Return the (x, y) coordinate for the center point of the cell that contains the specified text.  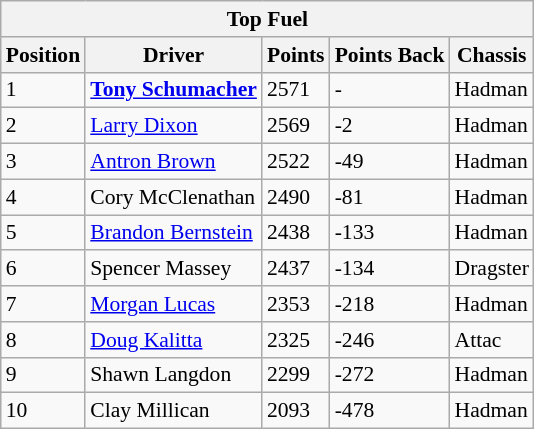
Points (296, 55)
-81 (390, 197)
Driver (174, 55)
-478 (390, 411)
2490 (296, 197)
2437 (296, 269)
7 (43, 304)
Clay Millican (174, 411)
2353 (296, 304)
2438 (296, 233)
-49 (390, 162)
- (390, 90)
4 (43, 197)
-218 (390, 304)
9 (43, 375)
-134 (390, 269)
-272 (390, 375)
Doug Kalitta (174, 340)
2325 (296, 340)
Tony Schumacher (174, 90)
Larry Dixon (174, 126)
2093 (296, 411)
Top Fuel (268, 19)
Cory McClenathan (174, 197)
Dragster (491, 269)
Spencer Massey (174, 269)
Brandon Bernstein (174, 233)
Attac (491, 340)
10 (43, 411)
1 (43, 90)
6 (43, 269)
8 (43, 340)
Morgan Lucas (174, 304)
Antron Brown (174, 162)
-2 (390, 126)
2571 (296, 90)
2522 (296, 162)
2 (43, 126)
2299 (296, 375)
Chassis (491, 55)
-246 (390, 340)
3 (43, 162)
2569 (296, 126)
5 (43, 233)
Points Back (390, 55)
Position (43, 55)
-133 (390, 233)
Shawn Langdon (174, 375)
